Capture the cell that displays the provided text and extract its [x, y] central coordinate. 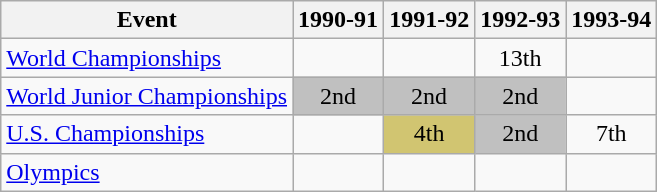
Event [147, 20]
World Junior Championships [147, 96]
13th [520, 58]
1991-92 [430, 20]
Olympics [147, 172]
4th [430, 134]
7th [612, 134]
1990-91 [338, 20]
World Championships [147, 58]
1992-93 [520, 20]
U.S. Championships [147, 134]
1993-94 [612, 20]
